Provide the [x, y] coordinate of the cell's center where the given text is located.  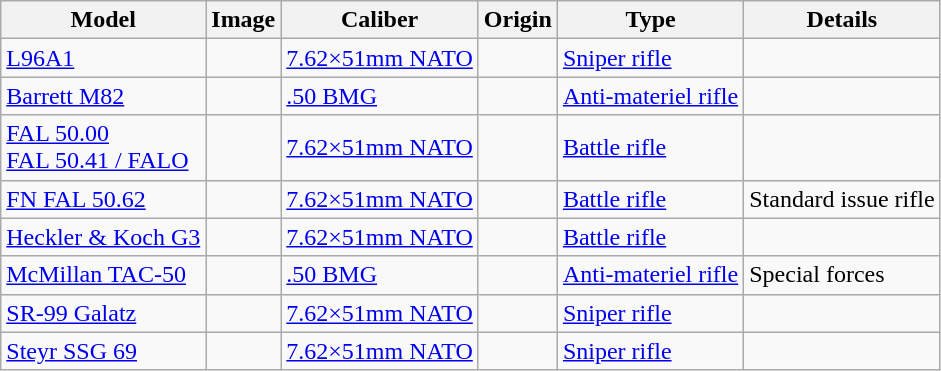
Model [104, 20]
FN FAL 50.62 [104, 199]
Origin [518, 20]
Details [842, 20]
Standard issue rifle [842, 199]
Caliber [380, 20]
Image [244, 20]
L96A1 [104, 58]
FAL 50.00FAL 50.41 / FALO [104, 148]
Heckler & Koch G3 [104, 237]
Barrett M82 [104, 96]
Steyr SSG 69 [104, 351]
Type [650, 20]
McMillan TAC-50 [104, 275]
Special forces [842, 275]
SR-99 Galatz [104, 313]
